Provide the (X, Y) coordinate of the cell's center where the given text is located.  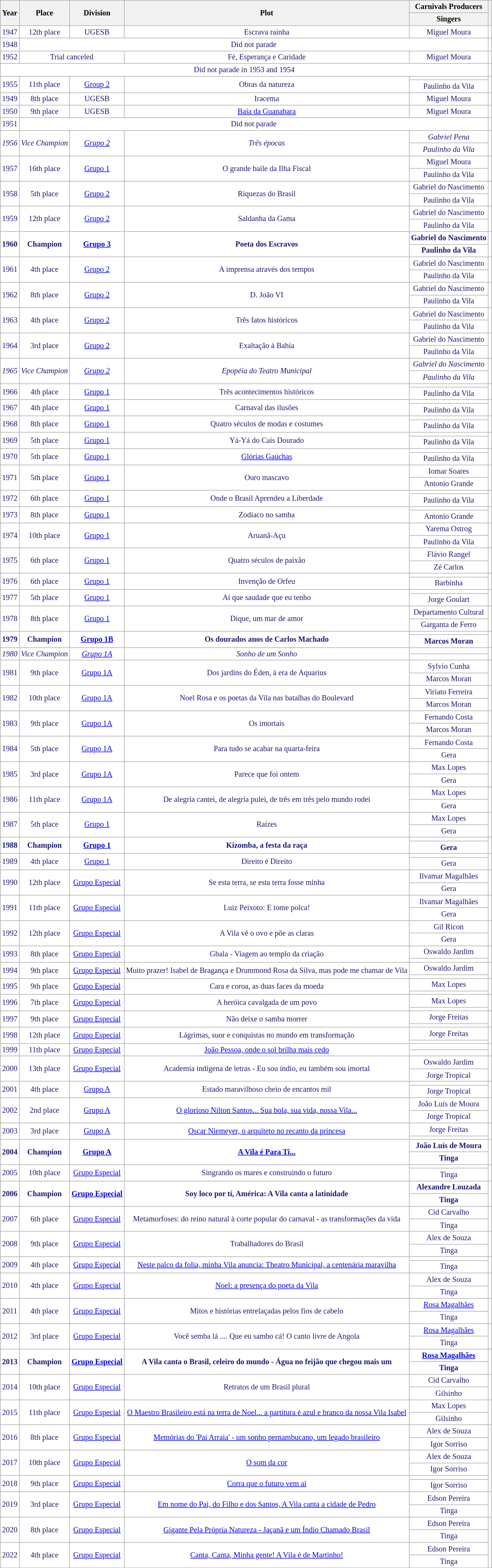
O glorioso Nilton Santos... Sua bola, sua vida, nossa Vila... (267, 1110)
1971 (10, 477)
1990 (10, 883)
2007 (10, 1219)
2010 (10, 1286)
Division (97, 13)
1964 (10, 345)
1995 (10, 986)
1969 (10, 441)
Quatro séculos de paixão (267, 561)
Quatro séculos de modas e costumes (267, 424)
2015 (10, 1412)
1994 (10, 970)
1981 (10, 673)
A heróica cavalgada de um povo (267, 1002)
1962 (10, 295)
A Vila é Para Ti... (267, 1152)
2nd place (44, 1110)
Dos jardins do Éden, à era de Aquarius (267, 673)
A Vila canta o Brasil, celeiro do mundo - Água no feijão que chegou mais um (267, 1362)
Poeta dos Escravos (267, 244)
João Pessoa, onde o sol brilha mais cedo (267, 1050)
1955 (10, 84)
Parece que foi ontem (267, 774)
7th place (44, 1002)
Viriato Ferreira (449, 692)
1989 (10, 862)
A Vila vê o ovo e põe as claras (267, 933)
Grupo 1B (97, 639)
Did not parade in 1953 and 1954 (244, 70)
Glórias Gaúchas (267, 456)
Carnivals Producers (449, 6)
Baía da Guanabara (267, 111)
1985 (10, 774)
Estado maravilhoso cheio de encantos mil (267, 1089)
Riquezas do Brasil (267, 193)
1966 (10, 392)
Trial canceled (71, 57)
2008 (10, 1244)
Grupo 3 (97, 244)
Alexandre Louzada (449, 1187)
Fé, Esperança e Caridade (267, 57)
Yarema Ostrog (449, 529)
1952 (10, 57)
Luiz Peixoto: E tome polca! (267, 907)
16th place (44, 168)
De alegria cantei, de alegria pulei, de três em três pelo mundo rodei (267, 799)
Ai que saudade que eu tenho (267, 598)
1975 (10, 561)
1958 (10, 193)
Os imortais (267, 723)
O Maestro Brasileiro está na terra de Noel... a partitura é azul e branco da nossa Vila Isabel (267, 1412)
1998 (10, 1035)
Invenção de Orfeu (267, 581)
Kizomba, a festa da raça (267, 845)
1993 (10, 953)
Dique, um mar de amor (267, 618)
Memórias do 'Pai Arraia' - um sonho pernambucano, um legado brasileiro (267, 1438)
Três épocas (267, 143)
Saldanha da Gama (267, 219)
Noel: a presença do poeta da Vila (267, 1286)
1997 (10, 1019)
1949 (10, 99)
1978 (10, 618)
1982 (10, 698)
Cara e coroa, as duas faces da moeda (267, 986)
Escrava rainha (267, 32)
1977 (10, 598)
Gigante Pela Própria Natureza - Jaçanã e um Índio Chamado Brasil (267, 1529)
Zodíaco no samba (267, 514)
2011 (10, 1310)
1965 (10, 371)
O grande baile da Ilha Fiscal (267, 168)
2006 (10, 1193)
Trabalhadores do Brasil (267, 1244)
Yá-Yá do Cais Dourado (267, 441)
Year (10, 13)
2009 (10, 1265)
Metamorfoses: do reino natural à corte popular do carnaval - as transformações da vida (267, 1219)
Exaltação à Bahia (267, 345)
Gabriel Pena (449, 137)
Muito prazer! Isabel de Bragança e Drummond Rosa da Silva, mas pode me chamar de Vila (267, 970)
Retratos de um Brasil plural (267, 1386)
Carnaval das ilusões (267, 408)
Lágrimas, suor e conquistas no mundo em transformação (267, 1035)
Para tudo se acabar na quarta-feira (267, 749)
Academia indígena de letras - Eu sou índio, eu também sou imortal (267, 1068)
O som da cor (267, 1462)
D. João VI (267, 295)
Zé Carlos (449, 567)
13th place (44, 1068)
Place (44, 13)
Iracema (267, 99)
2013 (10, 1362)
Mitos e histórias entrelaçadas pelos fios de cabelo (267, 1310)
Sonho de um Sonho (267, 654)
Garganta de Ferro (449, 625)
Você semba lá .... Que eu sambo cá! O canto livre de Angola (267, 1336)
Plot (267, 13)
1961 (10, 269)
1956 (10, 143)
Soy loco por tí, América: A Vila canta a latinidade (267, 1193)
Epopéia do Teatro Municipal (267, 371)
2012 (10, 1336)
Três acontecimentos históricos (267, 392)
Corra que o futuro vem aí (267, 1483)
2003 (10, 1131)
2020 (10, 1529)
1960 (10, 244)
Não deixe o samba morrer (267, 1019)
Noel Rosa e os poetas da Vila nas batalhas do Boulevard (267, 698)
Canta, Canta, Minha gente! A Vila é de Martinho! (267, 1555)
1951 (10, 124)
1950 (10, 111)
Group 2 (97, 84)
Aruanã-Açu (267, 535)
Oscar Niemeyer, o arquiteto no recanto da princesa (267, 1131)
1976 (10, 581)
Ouro mascavo (267, 477)
1983 (10, 723)
Singers (449, 19)
2014 (10, 1386)
1968 (10, 424)
2000 (10, 1068)
1948 (10, 44)
1986 (10, 799)
1959 (10, 219)
1967 (10, 408)
Departamento Cultural (449, 612)
1947 (10, 32)
Flávio Rangel (449, 554)
Os dourados anos de Carlos Machado (267, 639)
1980 (10, 654)
Obras da natureza (267, 84)
1970 (10, 456)
Três fatos históricos (267, 320)
1992 (10, 933)
Barbinha (449, 583)
Raízes (267, 825)
1979 (10, 639)
1991 (10, 907)
1984 (10, 749)
Direito é Direito (267, 862)
A imprensa através dos tempos (267, 269)
2016 (10, 1438)
Gbala - Viagem ao templo da criação (267, 953)
2001 (10, 1089)
1999 (10, 1050)
1973 (10, 514)
2018 (10, 1483)
1996 (10, 1002)
Jorge Goulart (449, 600)
1974 (10, 535)
1963 (10, 320)
Em nome do Pai, do Filho e dos Santos, A Vila canta a cidade de Pedro (267, 1504)
Neste palco da folia, minha Vila anuncia: Theatro Municipal, a centenária maravilha (267, 1265)
Singrando os mares e construindo o futuro (267, 1173)
2002 (10, 1110)
2004 (10, 1152)
Sylvio Cunha (449, 667)
Se esta terra, se esta terra fosse minha (267, 883)
Onde o Brasil Aprendeu a Liberdade (267, 498)
1988 (10, 845)
2017 (10, 1462)
1972 (10, 498)
Gil Ricon (449, 927)
2019 (10, 1504)
Iomar Soares (449, 471)
1957 (10, 168)
2022 (10, 1555)
1987 (10, 825)
2005 (10, 1173)
